Extract the (X, Y) coordinate from the center of the cell holding the provided text.  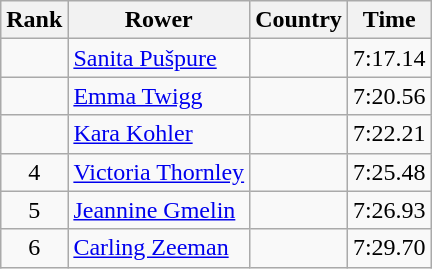
Victoria Thornley (159, 172)
Jeannine Gmelin (159, 210)
Emma Twigg (159, 96)
Country (299, 20)
4 (34, 172)
7:25.48 (389, 172)
7:29.70 (389, 248)
6 (34, 248)
7:17.14 (389, 58)
7:20.56 (389, 96)
Kara Kohler (159, 134)
Carling Zeeman (159, 248)
5 (34, 210)
Rank (34, 20)
7:22.21 (389, 134)
Time (389, 20)
7:26.93 (389, 210)
Sanita Pušpure (159, 58)
Rower (159, 20)
